Determine the [x, y] coordinate at the center of the cell enclosing the given text.  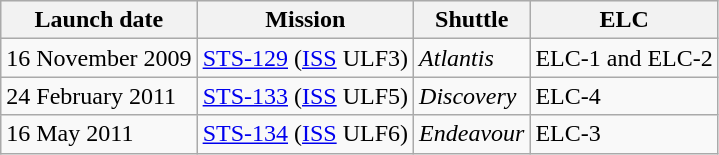
ELC-3 [624, 134]
Discovery [472, 96]
Mission [305, 20]
ELC [624, 20]
Shuttle [472, 20]
STS-133 (ISS ULF5) [305, 96]
STS-134 (ISS ULF6) [305, 134]
ELC-4 [624, 96]
Endeavour [472, 134]
24 February 2011 [99, 96]
16 May 2011 [99, 134]
ELC-1 and ELC-2 [624, 58]
16 November 2009 [99, 58]
Launch date [99, 20]
STS-129 (ISS ULF3) [305, 58]
Atlantis [472, 58]
